Scan for the cell matching the given text and deliver its [X, Y] coordinate at center. 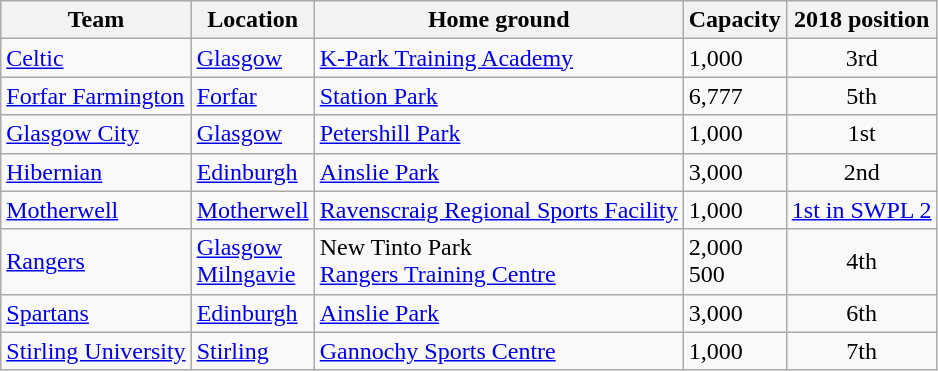
Spartans [96, 313]
Ravenscraig Regional Sports Facility [498, 210]
6,777 [734, 96]
GlasgowMilngavie [252, 262]
New Tinto ParkRangers Training Centre [498, 262]
Forfar Farmington [96, 96]
1st in SWPL 2 [862, 210]
Glasgow City [96, 134]
K-Park Training Academy [498, 58]
7th [862, 351]
Location [252, 20]
2,000500 [734, 262]
Gannochy Sports Centre [498, 351]
2018 position [862, 20]
Home ground [498, 20]
5th [862, 96]
4th [862, 262]
Hibernian [96, 172]
Rangers [96, 262]
Stirling [252, 351]
Celtic [96, 58]
2nd [862, 172]
Team [96, 20]
6th [862, 313]
Capacity [734, 20]
3rd [862, 58]
Stirling University [96, 351]
Forfar [252, 96]
1st [862, 134]
Petershill Park [498, 134]
Station Park [498, 96]
